Provide the [X, Y] coordinate of the cell's center where the given text is located.  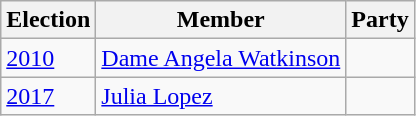
Member [221, 20]
Julia Lopez [221, 96]
Dame Angela Watkinson [221, 58]
Election [48, 20]
Party [380, 20]
2017 [48, 96]
2010 [48, 58]
